Capture the cell that displays the provided text and extract its (x, y) central coordinate. 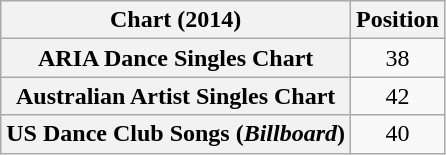
Position (398, 20)
42 (398, 96)
40 (398, 134)
ARIA Dance Singles Chart (176, 58)
US Dance Club Songs (Billboard) (176, 134)
38 (398, 58)
Chart (2014) (176, 20)
Australian Artist Singles Chart (176, 96)
